From the cell containing the given text, extract its center point as [x, y] coordinate. 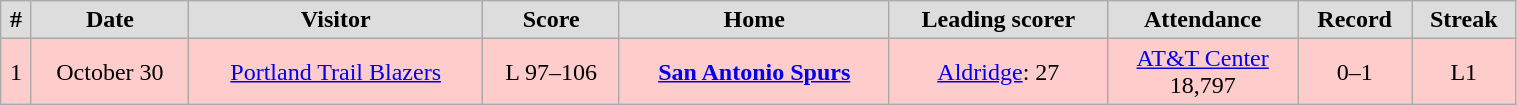
1 [16, 72]
L1 [1464, 72]
San Antonio Spurs [754, 72]
Streak [1464, 20]
October 30 [110, 72]
Aldridge: 27 [998, 72]
Score [552, 20]
Visitor [335, 20]
Record [1355, 20]
Portland Trail Blazers [335, 72]
Leading scorer [998, 20]
Date [110, 20]
Attendance [1203, 20]
L 97–106 [552, 72]
# [16, 20]
AT&T Center18,797 [1203, 72]
Home [754, 20]
0–1 [1355, 72]
